Provide the [x, y] coordinate of the cell's center where the given text is located.  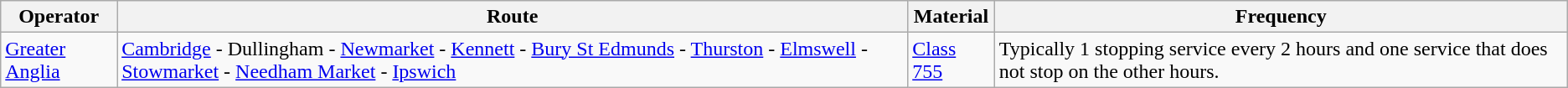
Typically 1 stopping service every 2 hours and one service that does not stop on the other hours. [1281, 60]
Greater Anglia [59, 60]
Class 755 [952, 60]
Operator [59, 17]
Material [952, 17]
Cambridge - Dullingham - Newmarket - Kennett - Bury St Edmunds - Thurston - Elmswell - Stowmarket - Needham Market - Ipswich [513, 60]
Frequency [1281, 17]
Route [513, 17]
